Provide the [x, y] coordinate of the cell's center where the given text is located.  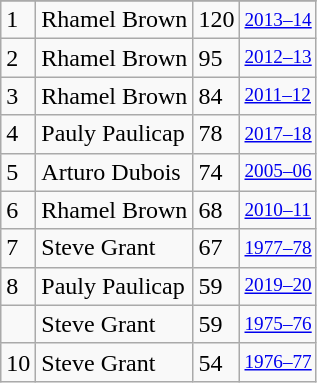
7 [18, 248]
2 [18, 58]
2012–13 [278, 58]
Arturo Dubois [114, 172]
10 [18, 362]
1976–77 [278, 362]
2005–06 [278, 172]
74 [216, 172]
1977–78 [278, 248]
2019–20 [278, 286]
54 [216, 362]
95 [216, 58]
3 [18, 96]
5 [18, 172]
2017–18 [278, 134]
4 [18, 134]
68 [216, 210]
8 [18, 286]
6 [18, 210]
2011–12 [278, 96]
1975–76 [278, 324]
120 [216, 20]
2010–11 [278, 210]
84 [216, 96]
1 [18, 20]
78 [216, 134]
67 [216, 248]
2013–14 [278, 20]
